Identify which cell holds the provided text, then report its (x, y) central coordinate. 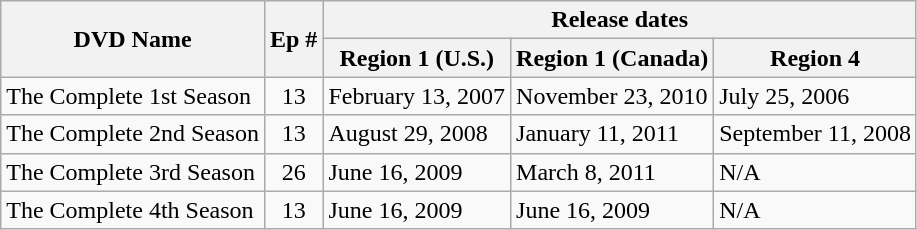
Region 1 (U.S.) (417, 58)
Region 1 (Canada) (612, 58)
26 (293, 172)
DVD Name (133, 39)
Ep # (293, 39)
The Complete 4th Season (133, 210)
July 25, 2006 (816, 96)
Release dates (620, 20)
The Complete 2nd Season (133, 134)
September 11, 2008 (816, 134)
August 29, 2008 (417, 134)
November 23, 2010 (612, 96)
Region 4 (816, 58)
January 11, 2011 (612, 134)
March 8, 2011 (612, 172)
The Complete 3rd Season (133, 172)
The Complete 1st Season (133, 96)
February 13, 2007 (417, 96)
